Find where the given text appears and provide that cell's center as [x, y] coordinate. 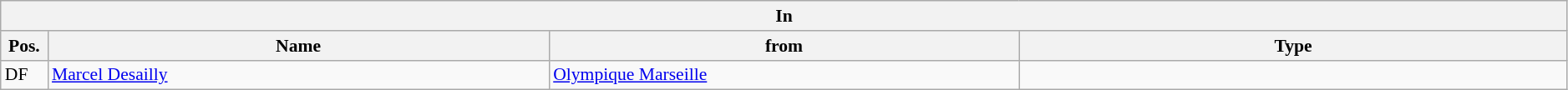
Pos. [24, 46]
from [784, 46]
DF [24, 75]
Olympique Marseille [784, 75]
In [784, 16]
Marcel Desailly [298, 75]
Name [298, 46]
Type [1293, 46]
